Return (X, Y) of the center of cell containing provided text 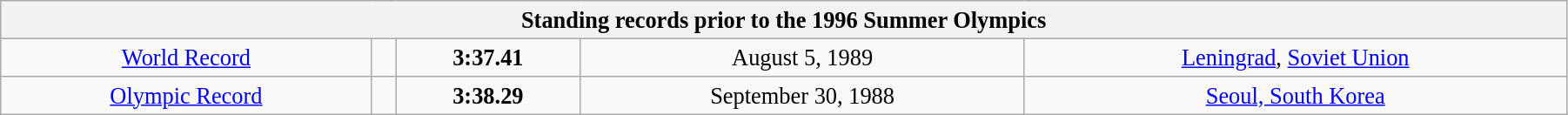
August 5, 1989 (802, 57)
World Record (186, 57)
September 30, 1988 (802, 95)
3:38.29 (487, 95)
Standing records prior to the 1996 Summer Olympics (784, 19)
Leningrad, Soviet Union (1295, 57)
Olympic Record (186, 95)
Seoul, South Korea (1295, 95)
3:37.41 (487, 57)
